Extract the [x, y] coordinate from the center of the cell holding the provided text.  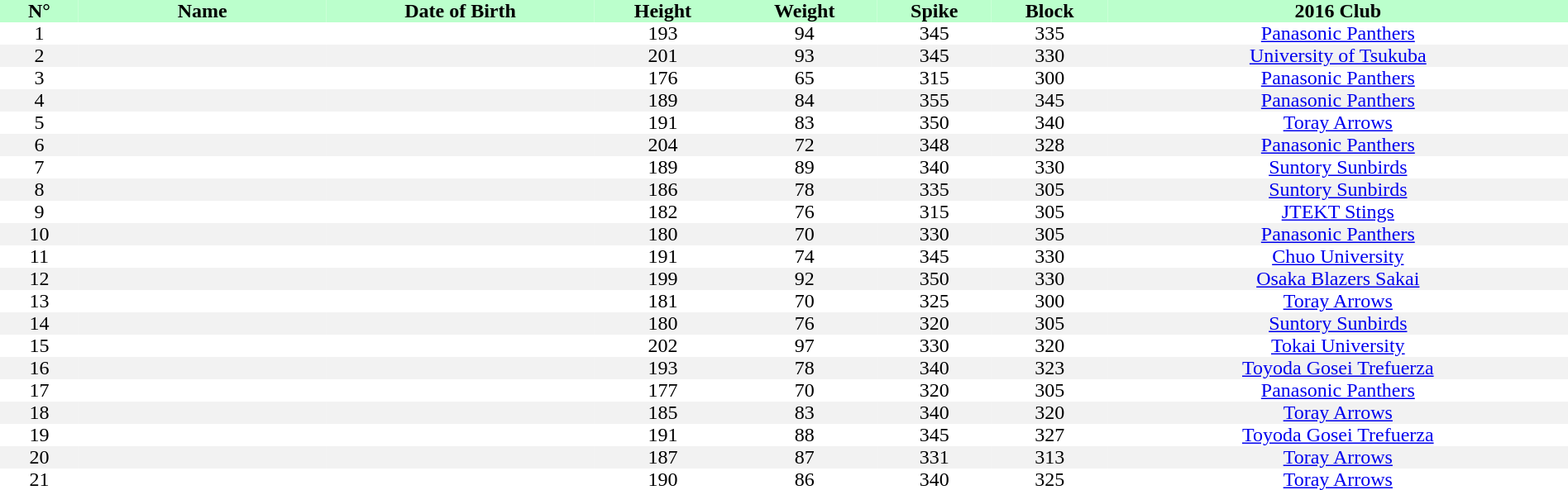
176 [663, 78]
72 [805, 145]
88 [805, 435]
17 [40, 390]
182 [663, 212]
177 [663, 390]
6 [40, 145]
Name [203, 12]
15 [40, 345]
3 [40, 78]
N° [40, 12]
202 [663, 345]
19 [40, 435]
12 [40, 279]
186 [663, 190]
Height [663, 12]
14 [40, 324]
1 [40, 33]
313 [1050, 458]
87 [805, 458]
Spike [935, 12]
74 [805, 256]
2 [40, 56]
201 [663, 56]
199 [663, 279]
Block [1050, 12]
181 [663, 301]
328 [1050, 145]
185 [663, 413]
20 [40, 458]
187 [663, 458]
97 [805, 345]
13 [40, 301]
JTEKT Stings [1338, 212]
Chuo University [1338, 256]
355 [935, 101]
11 [40, 256]
204 [663, 145]
89 [805, 167]
Date of Birth [460, 12]
348 [935, 145]
327 [1050, 435]
10 [40, 235]
Tokai University [1338, 345]
18 [40, 413]
University of Tsukuba [1338, 56]
325 [935, 301]
84 [805, 101]
93 [805, 56]
Osaka Blazers Sakai [1338, 279]
7 [40, 167]
92 [805, 279]
2016 Club [1338, 12]
Weight [805, 12]
4 [40, 101]
5 [40, 122]
331 [935, 458]
9 [40, 212]
94 [805, 33]
65 [805, 78]
16 [40, 369]
323 [1050, 369]
8 [40, 190]
